Return the (x, y) coordinate for the center point of the cell that contains the specified text.  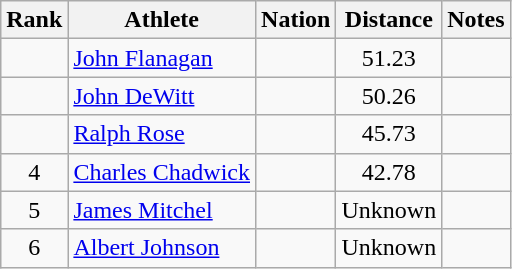
John Flanagan (162, 58)
Distance (389, 20)
42.78 (389, 172)
45.73 (389, 134)
Athlete (162, 20)
4 (34, 172)
Ralph Rose (162, 134)
Notes (476, 20)
6 (34, 248)
51.23 (389, 58)
Rank (34, 20)
Albert Johnson (162, 248)
James Mitchel (162, 210)
5 (34, 210)
Charles Chadwick (162, 172)
John DeWitt (162, 96)
50.26 (389, 96)
Nation (296, 20)
